For the text-containing cell, return its midpoint in (X, Y) coordinate format. 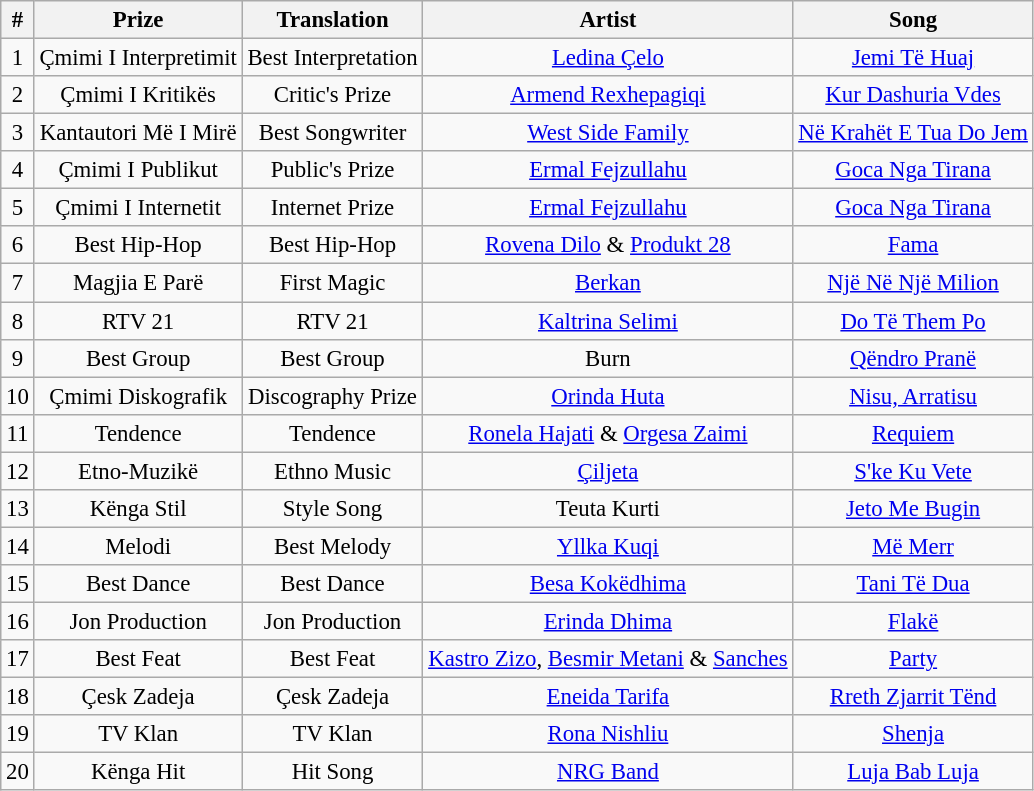
20 (18, 772)
16 (18, 621)
Hit Song (332, 772)
# (18, 20)
Jemi Të Huaj (913, 58)
Kënga Stil (138, 509)
3 (18, 133)
Kantautori Më I Mirë (138, 133)
Kaltrina Selimi (608, 321)
12 (18, 471)
Style Song (332, 509)
West Side Family (608, 133)
Yllka Kuqi (608, 546)
Çmimi I Kritikës (138, 95)
14 (18, 546)
Qëndro Pranë (913, 358)
Kastro Zizo, Besmir Metani & Sanches (608, 659)
Discography Prize (332, 396)
1 (18, 58)
Rona Nishliu (608, 734)
11 (18, 433)
Tani Të Dua (913, 584)
8 (18, 321)
9 (18, 358)
Më Merr (913, 546)
Best Interpretation (332, 58)
Public's Prize (332, 170)
Fama (913, 245)
NRG Band (608, 772)
Party (913, 659)
5 (18, 208)
Artist (608, 20)
Orinda Huta (608, 396)
17 (18, 659)
Çmimi I Internetit (138, 208)
Luja Bab Luja (913, 772)
13 (18, 509)
Një Në Një Milion (913, 283)
Çmimi I Publikut (138, 170)
Song (913, 20)
Shenja (913, 734)
Prize (138, 20)
Kënga Hit (138, 772)
Eneida Tarifa (608, 697)
Etno-Muzikë (138, 471)
Teuta Kurti (608, 509)
Best Songwriter (332, 133)
Kur Dashuria Vdes (913, 95)
Jeto Me Bugin (913, 509)
Do Të Them Po (913, 321)
15 (18, 584)
Ethno Music (332, 471)
Critic's Prize (332, 95)
Flakë (913, 621)
Besa Kokëdhima (608, 584)
Magjia E Parë (138, 283)
Ledina Çelo (608, 58)
Çmimi I Interpretimit (138, 58)
Armend Rexhepagiqi (608, 95)
6 (18, 245)
Internet Prize (332, 208)
Best Melody (332, 546)
Çmimi Diskografik (138, 396)
Melodi (138, 546)
Rovena Dilo & Produkt 28 (608, 245)
Rreth Zjarrit Tënd (913, 697)
4 (18, 170)
18 (18, 697)
First Magic (332, 283)
Erinda Dhima (608, 621)
Çiljeta (608, 471)
10 (18, 396)
2 (18, 95)
Translation (332, 20)
Nisu, Arratisu (913, 396)
7 (18, 283)
Në Krahët E Tua Do Jem (913, 133)
Requiem (913, 433)
S'ke Ku Vete (913, 471)
Berkan (608, 283)
Ronela Hajati & Orgesa Zaimi (608, 433)
19 (18, 734)
Burn (608, 358)
